Determine the (X, Y) coordinate at the center of the cell enclosing the given text.  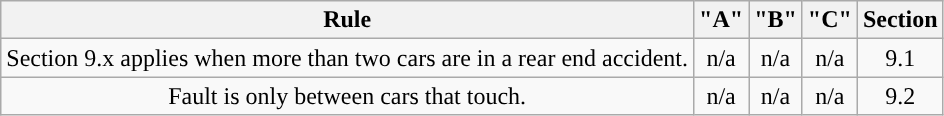
Fault is only between cars that touch. (348, 96)
9.1 (900, 58)
Section (900, 20)
"A" (722, 20)
9.2 (900, 96)
"B" (776, 20)
"C" (830, 20)
Rule (348, 20)
Section 9.x applies when more than two cars are in a rear end accident. (348, 58)
